Determine the (X, Y) coordinate at the center of the cell enclosing the given text.  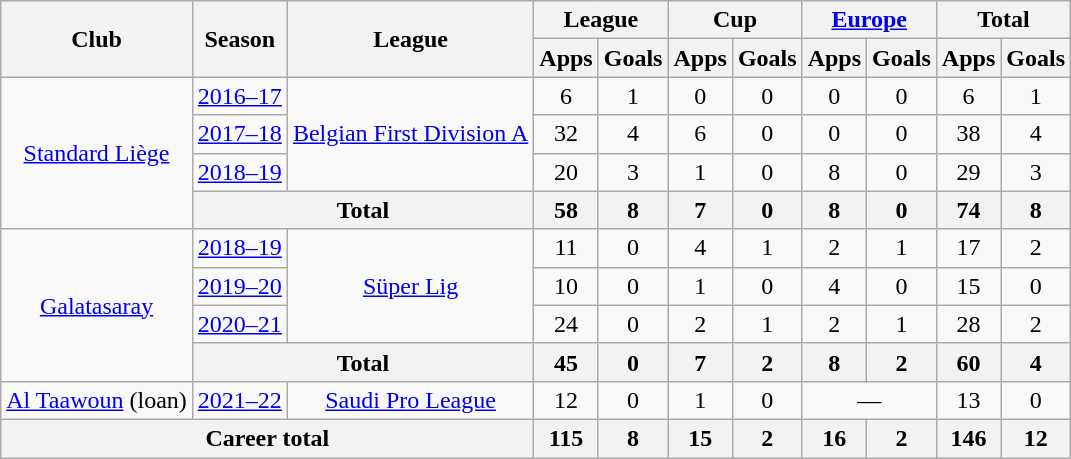
Club (97, 39)
74 (968, 210)
Career total (268, 438)
38 (968, 134)
Süper Lig (410, 286)
2020–21 (240, 324)
2017–18 (240, 134)
10 (566, 286)
Galatasaray (97, 305)
11 (566, 248)
2016–17 (240, 96)
— (869, 400)
2021–22 (240, 400)
Al Taawoun (loan) (97, 400)
16 (834, 438)
28 (968, 324)
13 (968, 400)
60 (968, 362)
2019–20 (240, 286)
Cup (735, 20)
115 (566, 438)
Belgian First Division A (410, 134)
32 (566, 134)
29 (968, 172)
58 (566, 210)
17 (968, 248)
Saudi Pro League (410, 400)
146 (968, 438)
Season (240, 39)
Standard Liège (97, 153)
Europe (869, 20)
20 (566, 172)
45 (566, 362)
24 (566, 324)
